Search for the cell housing the specified text and yield its (x, y) center coordinate. 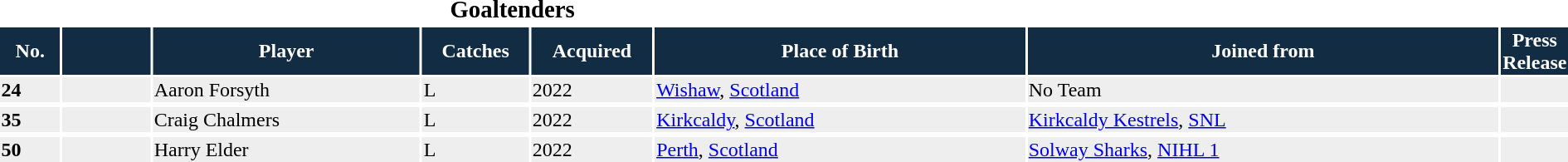
24 (30, 90)
No Team (1263, 90)
Kirkcaldy, Scotland (840, 120)
50 (30, 150)
35 (30, 120)
Perth, Scotland (840, 150)
Catches (475, 52)
Solway Sharks, NIHL 1 (1263, 150)
Craig Chalmers (286, 120)
Harry Elder (286, 150)
Place of Birth (840, 52)
Player (286, 52)
Joined from (1263, 52)
No. (30, 52)
Press Release (1535, 52)
Kirkcaldy Kestrels, SNL (1263, 120)
Acquired (592, 52)
Wishaw, Scotland (840, 90)
Aaron Forsyth (286, 90)
